Pinpoint the cell where the given text exists, returning its (x, y) midpoint coordinate. 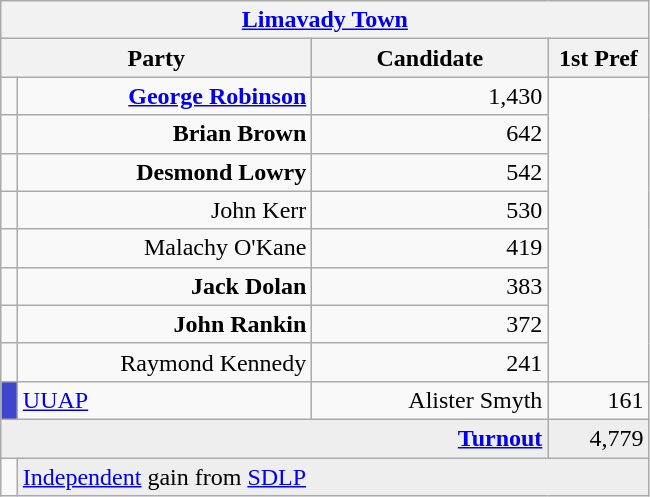
419 (430, 248)
Desmond Lowry (164, 172)
241 (430, 362)
Raymond Kennedy (164, 362)
Party (156, 58)
Candidate (430, 58)
Jack Dolan (164, 286)
Independent gain from SDLP (333, 477)
4,779 (598, 438)
530 (430, 210)
Turnout (274, 438)
Limavady Town (325, 20)
161 (598, 400)
John Rankin (164, 324)
1,430 (430, 96)
George Robinson (164, 96)
542 (430, 172)
Alister Smyth (430, 400)
UUAP (164, 400)
Malachy O'Kane (164, 248)
John Kerr (164, 210)
383 (430, 286)
642 (430, 134)
372 (430, 324)
Brian Brown (164, 134)
1st Pref (598, 58)
